Pinpoint the cell where the given text exists, returning its [x, y] midpoint coordinate. 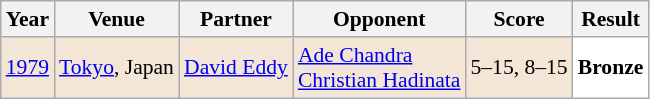
Year [28, 19]
Score [518, 19]
Result [611, 19]
Bronze [611, 68]
Tokyo, Japan [116, 68]
1979 [28, 68]
Ade Chandra Christian Hadinata [380, 68]
Opponent [380, 19]
Partner [236, 19]
5–15, 8–15 [518, 68]
Venue [116, 19]
David Eddy [236, 68]
